Identify which cell holds the provided text, then report its (X, Y) central coordinate. 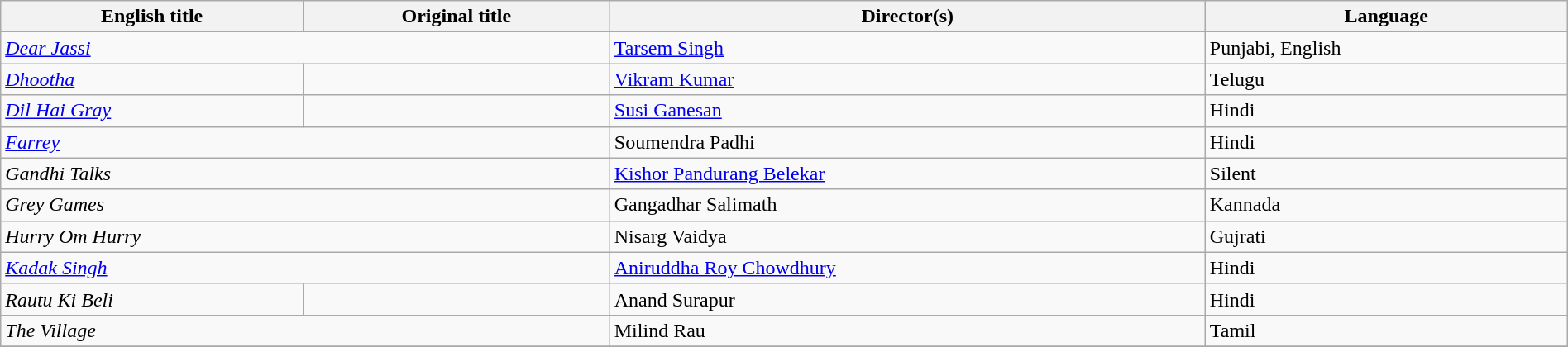
Susi Ganesan (907, 111)
Kishor Pandurang Belekar (907, 173)
Farrey (305, 142)
The Village (305, 330)
Rautu Ki Beli (152, 299)
Hurry Om Hurry (305, 236)
English title (152, 17)
Kannada (1386, 205)
Anand Surapur (907, 299)
Soumendra Padhi (907, 142)
Kadak Singh (305, 268)
Nisarg Vaidya (907, 236)
Director(s) (907, 17)
Original title (457, 17)
Gujrati (1386, 236)
Language (1386, 17)
Dil Hai Gray (152, 111)
Grey Games (305, 205)
Telugu (1386, 79)
Dear Jassi (305, 48)
Vikram Kumar (907, 79)
Gandhi Talks (305, 173)
Dhootha (152, 79)
Aniruddha Roy Chowdhury (907, 268)
Tamil (1386, 330)
Gangadhar Salimath (907, 205)
Punjabi, English (1386, 48)
Silent (1386, 173)
Milind Rau (907, 330)
Tarsem Singh (907, 48)
